For the text-containing cell, return its midpoint in [x, y] coordinate format. 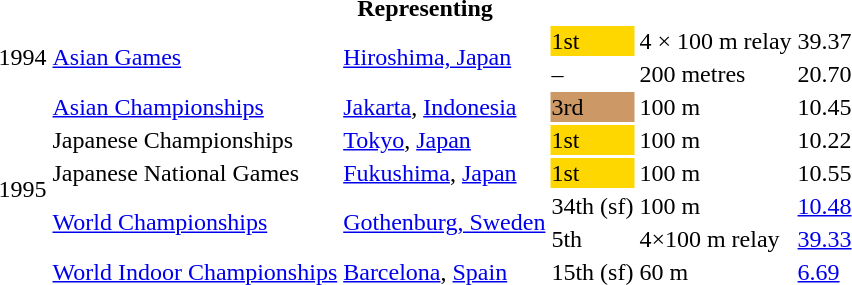
4 × 100 m relay [716, 41]
Fukushima, Japan [444, 173]
Asian Games [195, 58]
Japanese National Games [195, 173]
World Championships [195, 222]
Gothenburg, Sweden [444, 222]
5th [592, 239]
4×100 m relay [716, 239]
200 metres [716, 74]
Japanese Championships [195, 140]
– [592, 74]
Jakarta, Indonesia [444, 107]
34th (sf) [592, 206]
Hiroshima, Japan [444, 58]
Tokyo, Japan [444, 140]
3rd [592, 107]
Asian Championships [195, 107]
